Search for the cell housing the specified text and yield its [x, y] center coordinate. 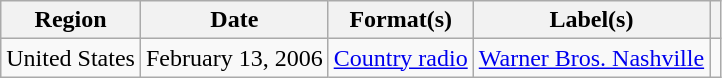
Date [234, 20]
Warner Bros. Nashville [591, 58]
United States [71, 58]
Label(s) [591, 20]
Format(s) [400, 20]
February 13, 2006 [234, 58]
Country radio [400, 58]
Region [71, 20]
